Provide the [X, Y] coordinate of the cell's center where the given text is located.  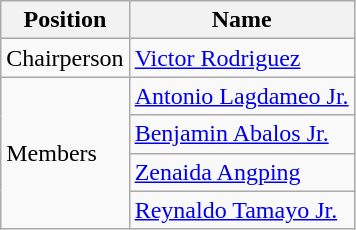
Victor Rodriguez [242, 58]
Position [65, 20]
Name [242, 20]
Zenaida Angping [242, 172]
Benjamin Abalos Jr. [242, 134]
Antonio Lagdameo Jr. [242, 96]
Chairperson [65, 58]
Members [65, 153]
Reynaldo Tamayo Jr. [242, 210]
